Detect which cell encompasses the target text, then output its [X, Y] center coordinate. 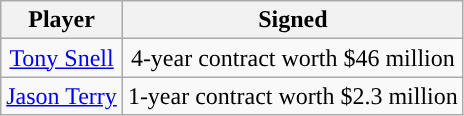
Signed [292, 20]
4-year contract worth $46 million [292, 58]
Jason Terry [62, 96]
Player [62, 20]
Tony Snell [62, 58]
1-year contract worth $2.3 million [292, 96]
